Scan for the cell matching the given text and deliver its (X, Y) coordinate at center. 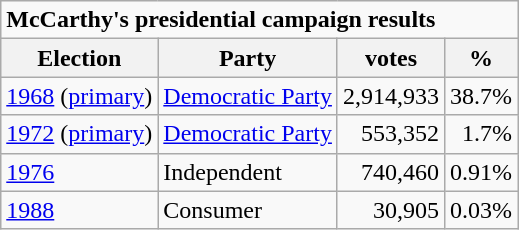
% (482, 58)
1988 (80, 210)
1.7% (482, 134)
1968 (primary) (80, 96)
votes (390, 58)
1976 (80, 172)
Independent (248, 172)
McCarthy's presidential campaign results (260, 20)
30,905 (390, 210)
553,352 (390, 134)
0.03% (482, 210)
Party (248, 58)
38.7% (482, 96)
740,460 (390, 172)
1972 (primary) (80, 134)
Consumer (248, 210)
Election (80, 58)
2,914,933 (390, 96)
0.91% (482, 172)
